Detect which cell encompasses the target text, then output its [X, Y] center coordinate. 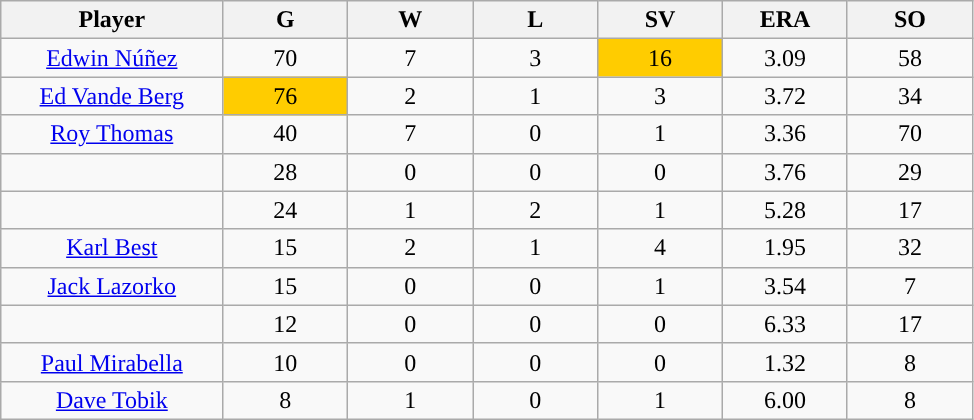
34 [910, 96]
40 [286, 134]
Karl Best [112, 248]
76 [286, 96]
5.28 [786, 210]
28 [286, 172]
W [410, 20]
6.33 [786, 324]
3.76 [786, 172]
29 [910, 172]
58 [910, 58]
SO [910, 20]
Ed Vande Berg [112, 96]
Player [112, 20]
3.09 [786, 58]
10 [286, 362]
SV [660, 20]
Roy Thomas [112, 134]
3.72 [786, 96]
3.36 [786, 134]
G [286, 20]
6.00 [786, 400]
Jack Lazorko [112, 286]
4 [660, 248]
1.95 [786, 248]
Paul Mirabella [112, 362]
1.32 [786, 362]
3.54 [786, 286]
ERA [786, 20]
12 [286, 324]
32 [910, 248]
Edwin Núñez [112, 58]
Dave Tobik [112, 400]
L [536, 20]
16 [660, 58]
24 [286, 210]
